Pinpoint the cell where the given text exists, returning its (x, y) midpoint coordinate. 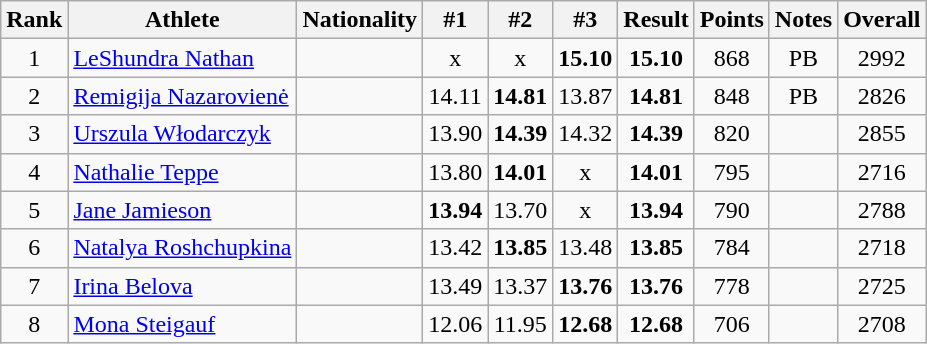
Natalya Roshchupkina (182, 248)
8 (34, 324)
13.87 (586, 96)
Irina Belova (182, 286)
4 (34, 172)
820 (732, 134)
868 (732, 58)
13.49 (456, 286)
848 (732, 96)
Urszula Włodarczyk (182, 134)
6 (34, 248)
12.06 (456, 324)
Nationality (360, 20)
13.90 (456, 134)
13.37 (520, 286)
Mona Steigauf (182, 324)
#3 (586, 20)
2855 (882, 134)
784 (732, 248)
#1 (456, 20)
Notes (803, 20)
2718 (882, 248)
2716 (882, 172)
LeShundra Nathan (182, 58)
2 (34, 96)
#2 (520, 20)
795 (732, 172)
2708 (882, 324)
13.42 (456, 248)
1 (34, 58)
2826 (882, 96)
706 (732, 324)
7 (34, 286)
778 (732, 286)
Athlete (182, 20)
Jane Jamieson (182, 210)
3 (34, 134)
Nathalie Teppe (182, 172)
13.48 (586, 248)
11.95 (520, 324)
790 (732, 210)
Result (656, 20)
14.11 (456, 96)
2725 (882, 286)
2788 (882, 210)
2992 (882, 58)
5 (34, 210)
13.80 (456, 172)
Points (732, 20)
Remigija Nazarovienė (182, 96)
Rank (34, 20)
14.32 (586, 134)
Overall (882, 20)
13.70 (520, 210)
